Return (x, y) of the center of cell containing provided text 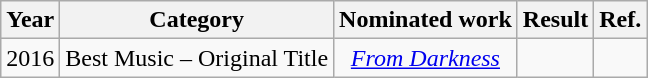
Category (197, 20)
Nominated work (426, 20)
Result (555, 20)
2016 (30, 58)
Best Music – Original Title (197, 58)
From Darkness (426, 58)
Year (30, 20)
Ref. (620, 20)
